Pinpoint the cell where the given text exists, returning its [X, Y] midpoint coordinate. 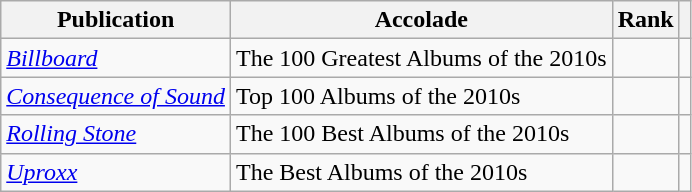
Rolling Stone [116, 134]
Uproxx [116, 172]
Top 100 Albums of the 2010s [421, 96]
The 100 Greatest Albums of the 2010s [421, 58]
Billboard [116, 58]
Accolade [421, 20]
Publication [116, 20]
The 100 Best Albums of the 2010s [421, 134]
The Best Albums of the 2010s [421, 172]
Consequence of Sound [116, 96]
Rank [646, 20]
